Return (x, y) of the center of cell containing provided text 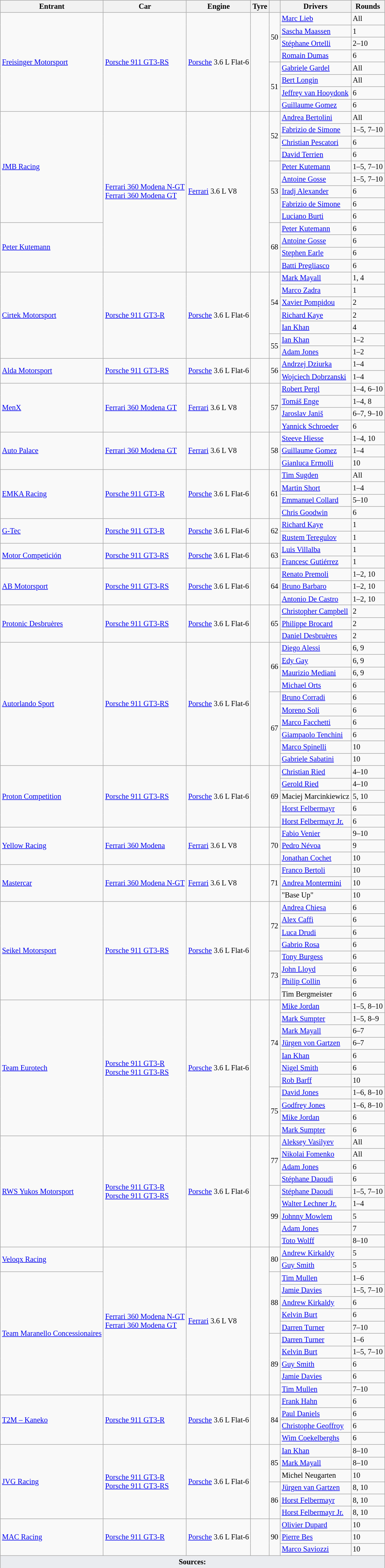
Alex Caffi (316, 920)
Toto Wolff (316, 1241)
2–10 (367, 43)
Xavier Pompidou (316, 303)
Michel Neugarten (316, 1475)
Nigel Smith (316, 1068)
Emmanuel Collard (316, 500)
Mastercar (52, 882)
Olivier Dupard (316, 1525)
72 (275, 926)
50 (275, 37)
89 (275, 1364)
Car (145, 6)
85 (275, 1463)
Gianluca Ermolli (316, 463)
Team Maranello Concessionaires (52, 1334)
Gerold Ried (316, 784)
62 (275, 531)
84 (275, 1420)
Drivers (316, 6)
61 (275, 494)
Robert Pergl (316, 389)
Renato Premoli (316, 574)
Stephen Earle (316, 253)
Jaroslav Janiš (316, 414)
52 (275, 136)
4 (367, 327)
Romain Dumas (316, 56)
Seikel Motorsport (52, 951)
Edy Gay (316, 661)
Wim Coekelberghs (316, 1438)
Christian Ried (316, 772)
Rounds (367, 6)
Autorlando Sport (52, 703)
Alda Motorsport (52, 370)
Marco Facchetti (316, 722)
Moreno Soli (316, 710)
Andrea Bertolini (316, 117)
Tony Burgess (316, 957)
Frank Hahn (316, 1401)
Veloqx Racing (52, 1260)
Ferrari 360 Modena N-GT (145, 882)
Marc Lieb (316, 19)
9 (367, 846)
1–4, 8 (367, 401)
77 (275, 1161)
Andrea Montermini (316, 883)
AB Motorsport (52, 587)
Giampaolo Tenchini (316, 735)
Gabriele Sabatini (316, 759)
Maurizio Mediani (316, 673)
7 (367, 1228)
56 (275, 370)
Philippe Brocard (316, 624)
Motor Competición (52, 555)
68 (275, 247)
1–4, 6–10 (367, 389)
Christopher Campbell (316, 611)
57 (275, 408)
Rob Barff (316, 1080)
Luis Villalba (316, 549)
1–5, 8–10 (367, 1006)
RWS Yukos Motorsport (52, 1191)
JVG Racing (52, 1481)
Pierre Bes (316, 1537)
51 (275, 87)
Wojciech Dobrzanski (316, 377)
Engine (219, 6)
75 (275, 1111)
70 (275, 846)
John Lloyd (316, 969)
Freisinger Motorsport (52, 62)
1–4, 10 (367, 438)
G-Tec (52, 531)
73 (275, 976)
Tyre (260, 6)
90 (275, 1537)
67 (275, 728)
Bruno Corradi (316, 698)
1, 4 (367, 278)
1–5, 8–9 (367, 1019)
JMB Racing (52, 167)
Pedro Névoa (316, 846)
55 (275, 346)
66 (275, 667)
Tomáš Enge (316, 401)
Jonathan Cochet (316, 858)
74 (275, 1043)
Rustem Teregulov (316, 537)
Proton Competition (52, 796)
Tim Sugden (316, 475)
5, 10 (367, 796)
Sascha Maassen (316, 31)
65 (275, 624)
Chris Goodwin (316, 512)
Franco Bertoli (316, 870)
Bert Longin (316, 80)
David Jones (316, 1093)
69 (275, 796)
Daniel Desbruères (316, 636)
Batti Pregliasco (316, 266)
58 (275, 450)
MAC Racing (52, 1537)
Maciej Marcinkiewicz (316, 796)
Christophe Geoffroy (316, 1426)
Francesc Gutiérrez (316, 562)
T2M – Kaneko (52, 1420)
Luciano Burti (316, 216)
71 (275, 882)
Johnny Mowlem (316, 1216)
Marco Zadra (316, 290)
Protonic Desbruères (52, 624)
Marco Saviozzi (316, 1549)
Walter Lechner Jr. (316, 1204)
63 (275, 555)
Christian Pescatori (316, 142)
Paul Daniels (316, 1414)
86 (275, 1500)
Cirtek Motorsport (52, 315)
Bruno Barbaro (316, 586)
Iradj Alexander (316, 191)
Yannick Schroeder (316, 426)
"Base Up" (316, 895)
Ferrari 360 Modena (145, 846)
Nikolai Fomenko (316, 1154)
Yellow Racing (52, 846)
Stéphane Ortelli (316, 43)
Jürgen von Gartzen (316, 1043)
Michael Orts (316, 685)
Martin Short (316, 488)
Aleksey Vasilyev (316, 1142)
Gabriele Gardel (316, 68)
Steeve Hiesse (316, 438)
Jürgen van Gartzen (316, 1488)
Andrzej Dziurka (316, 364)
David Terrien (316, 154)
Jeffrey van Hooydonk (316, 93)
9–10 (367, 833)
EMKA Racing (52, 494)
53 (275, 191)
Luca Drudi (316, 932)
Gabrio Rosa (316, 944)
Tim Bergmeister (316, 994)
Antonio De Castro (316, 599)
Sources: (192, 1562)
99 (275, 1216)
64 (275, 587)
Godfrey Jones (316, 1105)
Auto Palace (52, 450)
6–7, 9–10 (367, 414)
Andrea Chiesa (316, 907)
88 (275, 1302)
Philip Collin (316, 982)
Marco Spinelli (316, 747)
Fabio Venier (316, 833)
Entrant (52, 6)
Diego Alessi (316, 648)
Team Eurotech (52, 1068)
54 (275, 303)
MenX (52, 408)
80 (275, 1260)
5–10 (367, 500)
